Extract the [x, y] coordinate from the center of the cell holding the provided text.  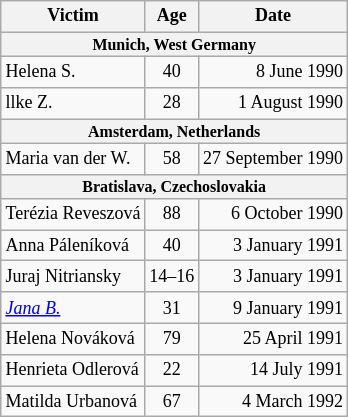
Matilda Urbanová [73, 402]
llke Z. [73, 102]
Munich, West Germany [174, 44]
Juraj Nitriansky [73, 276]
14–16 [172, 276]
27 September 1990 [274, 158]
1 August 1990 [274, 102]
Terézia Reveszová [73, 214]
Jana B. [73, 308]
8 June 1990 [274, 72]
4 March 1992 [274, 402]
Anna Páleníková [73, 246]
28 [172, 102]
14 July 1991 [274, 370]
79 [172, 338]
Maria van der W. [73, 158]
9 January 1991 [274, 308]
Amsterdam, Netherlands [174, 131]
Victim [73, 16]
6 October 1990 [274, 214]
22 [172, 370]
Henrieta Odlerová [73, 370]
31 [172, 308]
Age [172, 16]
Helena S. [73, 72]
58 [172, 158]
25 April 1991 [274, 338]
Helena Nováková [73, 338]
88 [172, 214]
67 [172, 402]
Bratislava, Czechoslovakia [174, 186]
Date [274, 16]
